Locate the cell with the specified text and output its (X, Y) center coordinate. 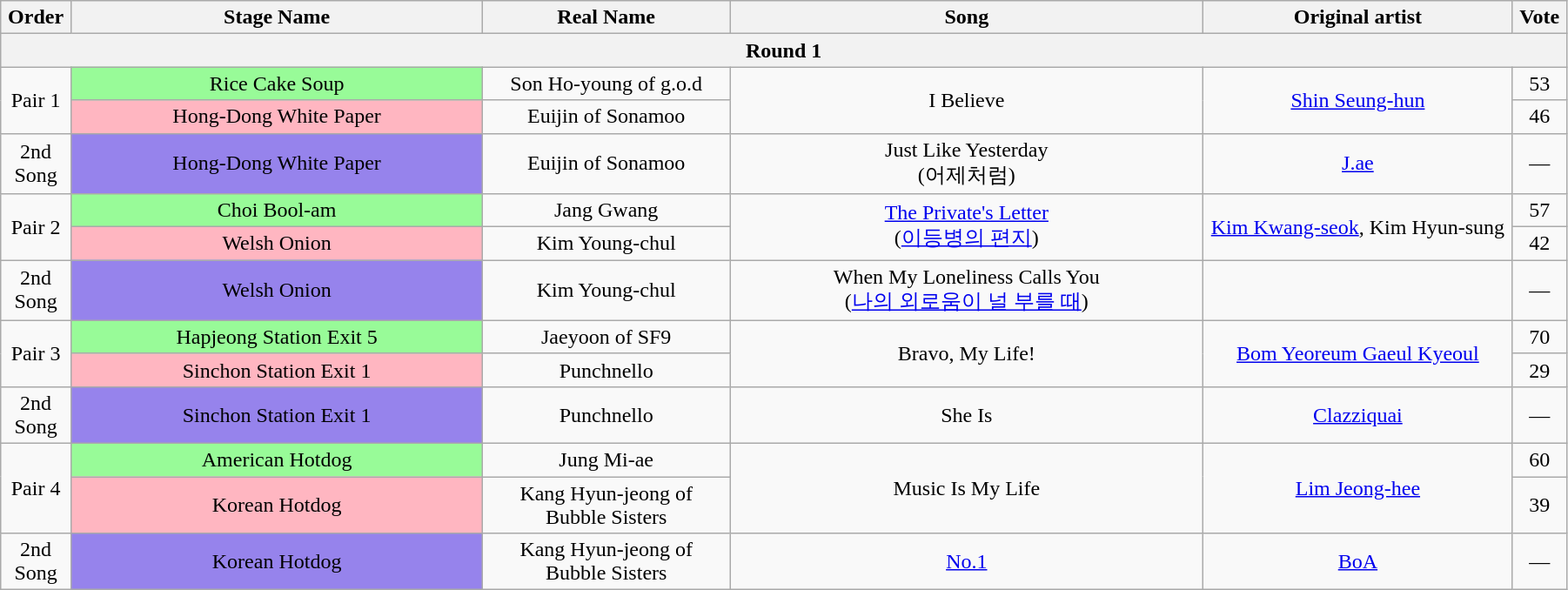
Vote (1540, 17)
46 (1540, 117)
Rice Cake Soup (277, 84)
BoA (1357, 562)
Order (37, 17)
39 (1540, 505)
Hapjeong Station Exit 5 (277, 337)
Real Name (606, 17)
Pair 3 (37, 353)
60 (1540, 459)
Clazziquai (1357, 414)
Jang Gwang (606, 211)
Round 1 (784, 50)
42 (1540, 244)
Original artist (1357, 17)
I Believe (967, 100)
Jaeyoon of SF9 (606, 337)
Pair 2 (37, 227)
Pair 4 (37, 487)
J.ae (1357, 164)
American Hotdog (277, 459)
Pair 1 (37, 100)
Kim Kwang-seok, Kim Hyun-sung (1357, 227)
29 (1540, 370)
Bom Yeoreum Gaeul Kyeoul (1357, 353)
57 (1540, 211)
Choi Bool-am (277, 211)
Stage Name (277, 17)
Lim Jeong-hee (1357, 487)
Son Ho-young of g.o.d (606, 84)
When My Loneliness Calls You(나의 외로움이 널 부를 때) (967, 291)
53 (1540, 84)
Shin Seung-hun (1357, 100)
Just Like Yesterday(어제처럼) (967, 164)
Music Is My Life (967, 487)
Bravo, My Life! (967, 353)
70 (1540, 337)
No.1 (967, 562)
Song (967, 17)
The Private's Letter(이등병의 편지) (967, 227)
She Is (967, 414)
Jung Mi-ae (606, 459)
